Return [X, Y] of the center of cell containing provided text 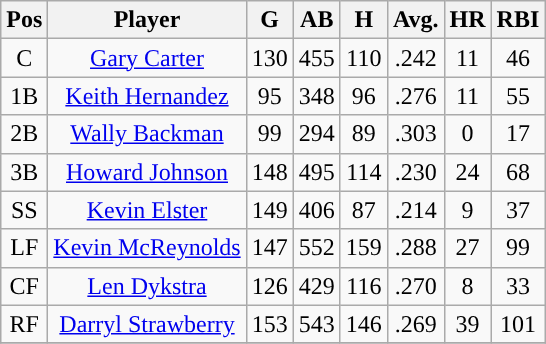
55 [518, 96]
126 [270, 286]
24 [468, 172]
114 [364, 172]
Len Dykstra [147, 286]
Howard Johnson [147, 172]
495 [316, 172]
H [364, 20]
1B [24, 96]
CF [24, 286]
429 [316, 286]
159 [364, 248]
Gary Carter [147, 58]
348 [316, 96]
Keith Hernandez [147, 96]
C [24, 58]
.276 [416, 96]
406 [316, 210]
AB [316, 20]
.214 [416, 210]
2B [24, 134]
146 [364, 324]
148 [270, 172]
3B [24, 172]
455 [316, 58]
G [270, 20]
87 [364, 210]
68 [518, 172]
.303 [416, 134]
9 [468, 210]
.242 [416, 58]
0 [468, 134]
96 [364, 96]
RBI [518, 20]
294 [316, 134]
Wally Backman [147, 134]
89 [364, 134]
17 [518, 134]
153 [270, 324]
95 [270, 96]
RF [24, 324]
110 [364, 58]
147 [270, 248]
8 [468, 286]
149 [270, 210]
39 [468, 324]
SS [24, 210]
116 [364, 286]
Player [147, 20]
Avg. [416, 20]
543 [316, 324]
27 [468, 248]
.269 [416, 324]
130 [270, 58]
Kevin McReynolds [147, 248]
.270 [416, 286]
46 [518, 58]
HR [468, 20]
37 [518, 210]
Darryl Strawberry [147, 324]
101 [518, 324]
LF [24, 248]
33 [518, 286]
Pos [24, 20]
.230 [416, 172]
552 [316, 248]
Kevin Elster [147, 210]
.288 [416, 248]
